Output the (X, Y) coordinate of the center of the cell containing the given text.  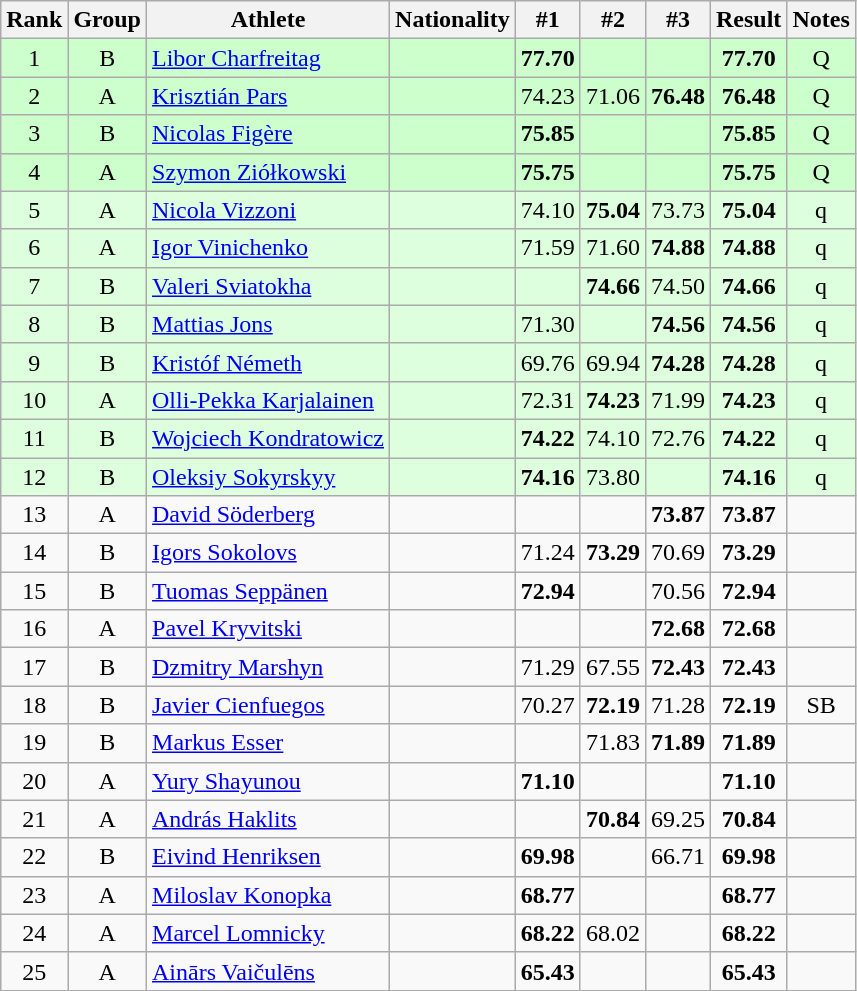
71.99 (678, 400)
#1 (548, 20)
Krisztián Pars (268, 96)
Group (108, 20)
#3 (678, 20)
András Haklits (268, 819)
19 (34, 743)
21 (34, 819)
3 (34, 134)
Igors Sokolovs (268, 553)
Ainārs Vaičulēns (268, 971)
David Söderberg (268, 515)
13 (34, 515)
4 (34, 172)
71.06 (612, 96)
Dzmitry Marshyn (268, 667)
70.69 (678, 553)
8 (34, 324)
73.73 (678, 210)
74.50 (678, 286)
10 (34, 400)
Athlete (268, 20)
Libor Charfreitag (268, 58)
71.24 (548, 553)
1 (34, 58)
69.25 (678, 819)
23 (34, 895)
Nicolas Figère (268, 134)
11 (34, 438)
71.60 (612, 248)
Szymon Ziółkowski (268, 172)
Kristóf Németh (268, 362)
70.27 (548, 705)
Rank (34, 20)
Oleksiy Sokyrskyy (268, 477)
2 (34, 96)
73.80 (612, 477)
69.76 (548, 362)
Eivind Henriksen (268, 857)
16 (34, 629)
67.55 (612, 667)
Miloslav Konopka (268, 895)
Marcel Lomnicky (268, 933)
Olli-Pekka Karjalainen (268, 400)
71.59 (548, 248)
Javier Cienfuegos (268, 705)
Nicola Vizzoni (268, 210)
25 (34, 971)
Result (748, 20)
#2 (612, 20)
14 (34, 553)
Pavel Kryvitski (268, 629)
66.71 (678, 857)
5 (34, 210)
20 (34, 781)
SB (821, 705)
Nationality (453, 20)
18 (34, 705)
7 (34, 286)
Igor Vinichenko (268, 248)
71.83 (612, 743)
72.31 (548, 400)
69.94 (612, 362)
Yury Shayunou (268, 781)
71.30 (548, 324)
71.29 (548, 667)
Mattias Jons (268, 324)
24 (34, 933)
Valeri Sviatokha (268, 286)
15 (34, 591)
9 (34, 362)
Tuomas Seppänen (268, 591)
12 (34, 477)
70.56 (678, 591)
72.76 (678, 438)
68.02 (612, 933)
Markus Esser (268, 743)
71.28 (678, 705)
Notes (821, 20)
17 (34, 667)
Wojciech Kondratowicz (268, 438)
6 (34, 248)
22 (34, 857)
